Return the (x, y) coordinate for the center point of the cell that contains the specified text.  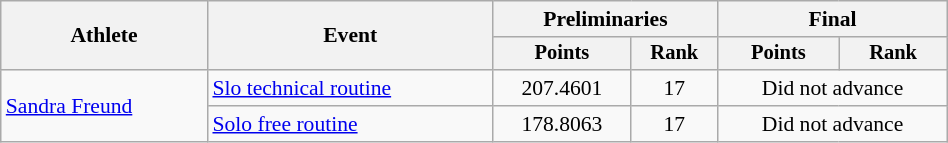
Sandra Freund (104, 106)
Slo technical routine (350, 88)
178.8063 (562, 124)
Preliminaries (606, 19)
Athlete (104, 36)
207.4601 (562, 88)
Event (350, 36)
Final (832, 19)
Solo free routine (350, 124)
